Capture the cell that displays the provided text and extract its [x, y] central coordinate. 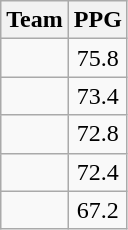
67.2 [98, 210]
73.4 [98, 96]
Team [35, 20]
72.8 [98, 134]
75.8 [98, 58]
PPG [98, 20]
72.4 [98, 172]
